Return the (x, y) coordinate for the center point of the cell that contains the specified text.  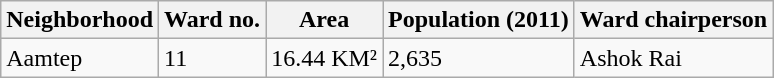
Population (2011) (479, 20)
16.44 KM² (324, 58)
2,635 (479, 58)
Ashok Rai (673, 58)
Ward chairperson (673, 20)
Ward no. (212, 20)
11 (212, 58)
Neighborhood (80, 20)
Area (324, 20)
Aamtep (80, 58)
